Determine the (x, y) coordinate at the center of the cell enclosing the given text.  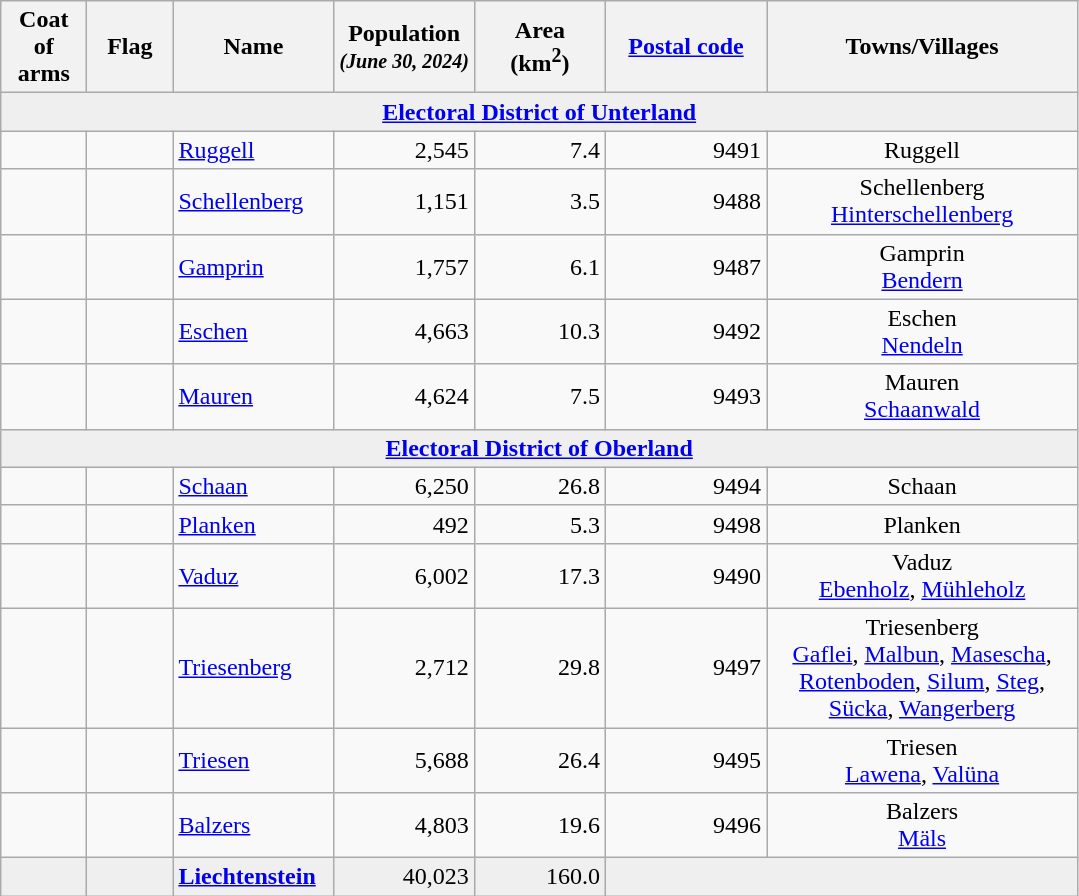
Schellenberg (254, 202)
9498 (686, 524)
29.8 (540, 668)
9495 (686, 760)
6,250 (404, 486)
26.4 (540, 760)
Postal code (686, 47)
26.8 (540, 486)
9492 (686, 332)
Balzers (254, 826)
Gamprin (254, 266)
492 (404, 524)
9496 (686, 826)
6.1 (540, 266)
2,545 (404, 150)
1,151 (404, 202)
2,712 (404, 668)
Mauren (254, 396)
5,688 (404, 760)
BalzersMäls (922, 826)
6,002 (404, 576)
Vaduz (254, 576)
19.6 (540, 826)
Liechtenstein (254, 877)
Electoral District of Oberland (540, 448)
3.5 (540, 202)
9497 (686, 668)
7.5 (540, 396)
MaurenSchaanwald (922, 396)
17.3 (540, 576)
160.0 (540, 877)
4,803 (404, 826)
1,757 (404, 266)
9494 (686, 486)
Eschen (254, 332)
Area(km2) (540, 47)
GamprinBendern (922, 266)
Population(June 30, 2024) (404, 47)
9488 (686, 202)
4,624 (404, 396)
Electoral District of Unterland (540, 112)
9490 (686, 576)
EschenNendeln (922, 332)
Name (254, 47)
Towns/Villages (922, 47)
VaduzEbenholz, Mühleholz (922, 576)
TriesenLawena, Valüna (922, 760)
5.3 (540, 524)
9487 (686, 266)
Coat of arms (44, 47)
SchellenbergHinterschellenberg (922, 202)
9493 (686, 396)
Triesenberg (254, 668)
Flag (130, 47)
9491 (686, 150)
Triesen (254, 760)
4,663 (404, 332)
40,023 (404, 877)
7.4 (540, 150)
TriesenbergGaflei, Malbun, Masescha, Rotenboden, Silum, Steg,Sücka, Wangerberg (922, 668)
10.3 (540, 332)
